Pinpoint the cell where the given text exists, returning its [x, y] midpoint coordinate. 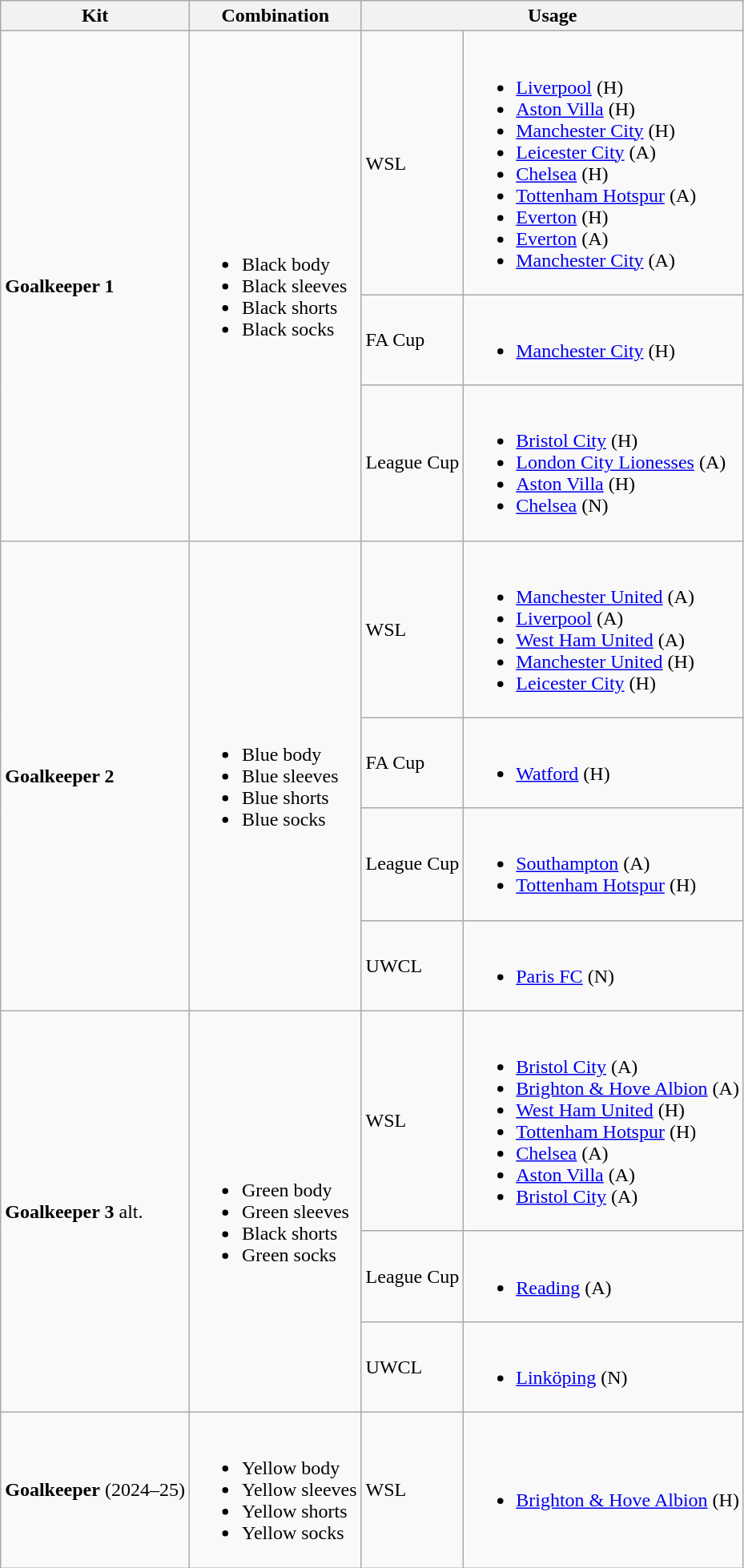
Paris FC (N) [604, 966]
Yellow bodyYellow sleevesYellow shortsYellow socks [275, 1490]
Liverpool (H)Aston Villa (H)Manchester City (H)Leicester City (A)Chelsea (H)Tottenham Hotspur (A)Everton (H)Everton (A)Manchester City (A) [604, 163]
Goalkeeper (2024–25) [95, 1490]
Green bodyGreen sleevesBlack shortsGreen socks [275, 1211]
Black bodyBlack sleevesBlack shortsBlack socks [275, 286]
Brighton & Hove Albion (H) [604, 1490]
Watford (H) [604, 762]
Usage [553, 16]
Bristol City (A)Brighton & Hove Albion (A)West Ham United (H)Tottenham Hotspur (H)Chelsea (A)Aston Villa (A)Bristol City (A) [604, 1121]
Manchester City (H) [604, 340]
Combination [275, 16]
Goalkeeper 3 alt. [95, 1211]
Southampton (A)Tottenham Hotspur (H) [604, 864]
Kit [95, 16]
Goalkeeper 2 [95, 775]
Reading (A) [604, 1277]
Goalkeeper 1 [95, 286]
Blue bodyBlue sleevesBlue shortsBlue socks [275, 775]
Manchester United (A)Liverpool (A)West Ham United (A)Manchester United (H)Leicester City (H) [604, 629]
Bristol City (H)London City Lionesses (A)Aston Villa (H)Chelsea (N) [604, 463]
Linköping (N) [604, 1366]
